Scan for the cell matching the given text and deliver its (x, y) coordinate at center. 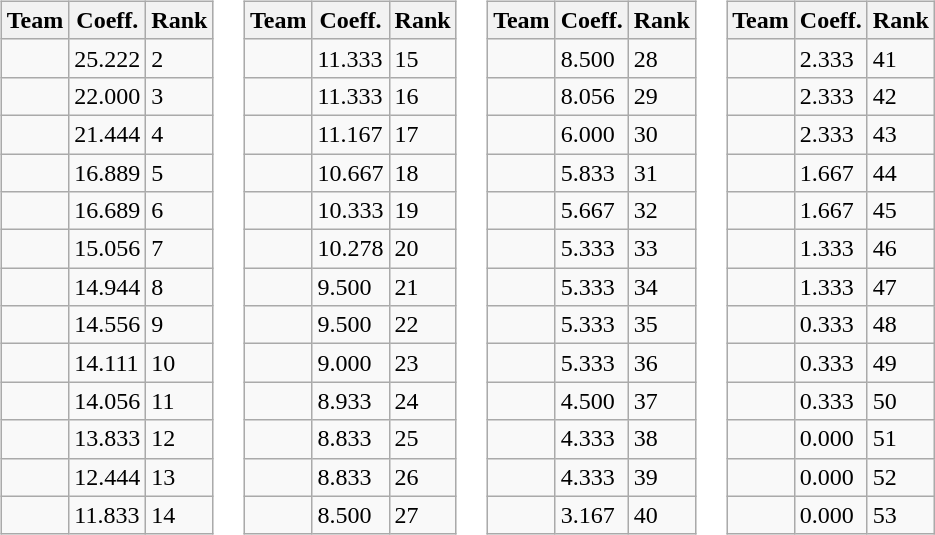
8 (180, 287)
48 (900, 325)
26 (422, 477)
17 (422, 134)
24 (422, 401)
14.111 (108, 363)
16 (422, 96)
15.056 (108, 249)
18 (422, 173)
53 (900, 515)
29 (662, 96)
10.278 (350, 249)
5 (180, 173)
33 (662, 249)
10.667 (350, 173)
25 (422, 439)
5.667 (592, 211)
14 (180, 515)
32 (662, 211)
9 (180, 325)
38 (662, 439)
51 (900, 439)
35 (662, 325)
7 (180, 249)
52 (900, 477)
19 (422, 211)
5.833 (592, 173)
14.056 (108, 401)
37 (662, 401)
21.444 (108, 134)
44 (900, 173)
50 (900, 401)
15 (422, 58)
23 (422, 363)
11.833 (108, 515)
49 (900, 363)
10.333 (350, 211)
45 (900, 211)
14.556 (108, 325)
40 (662, 515)
16.689 (108, 211)
11.167 (350, 134)
2 (180, 58)
28 (662, 58)
20 (422, 249)
11 (180, 401)
42 (900, 96)
6.000 (592, 134)
47 (900, 287)
27 (422, 515)
8.933 (350, 401)
12.444 (108, 477)
3 (180, 96)
36 (662, 363)
39 (662, 477)
4 (180, 134)
46 (900, 249)
34 (662, 287)
43 (900, 134)
22 (422, 325)
8.056 (592, 96)
41 (900, 58)
3.167 (592, 515)
16.889 (108, 173)
6 (180, 211)
9.000 (350, 363)
4.500 (592, 401)
13 (180, 477)
22.000 (108, 96)
10 (180, 363)
12 (180, 439)
14.944 (108, 287)
25.222 (108, 58)
30 (662, 134)
31 (662, 173)
21 (422, 287)
13.833 (108, 439)
